Return the (x, y) coordinate for the center point of the cell that contains the specified text.  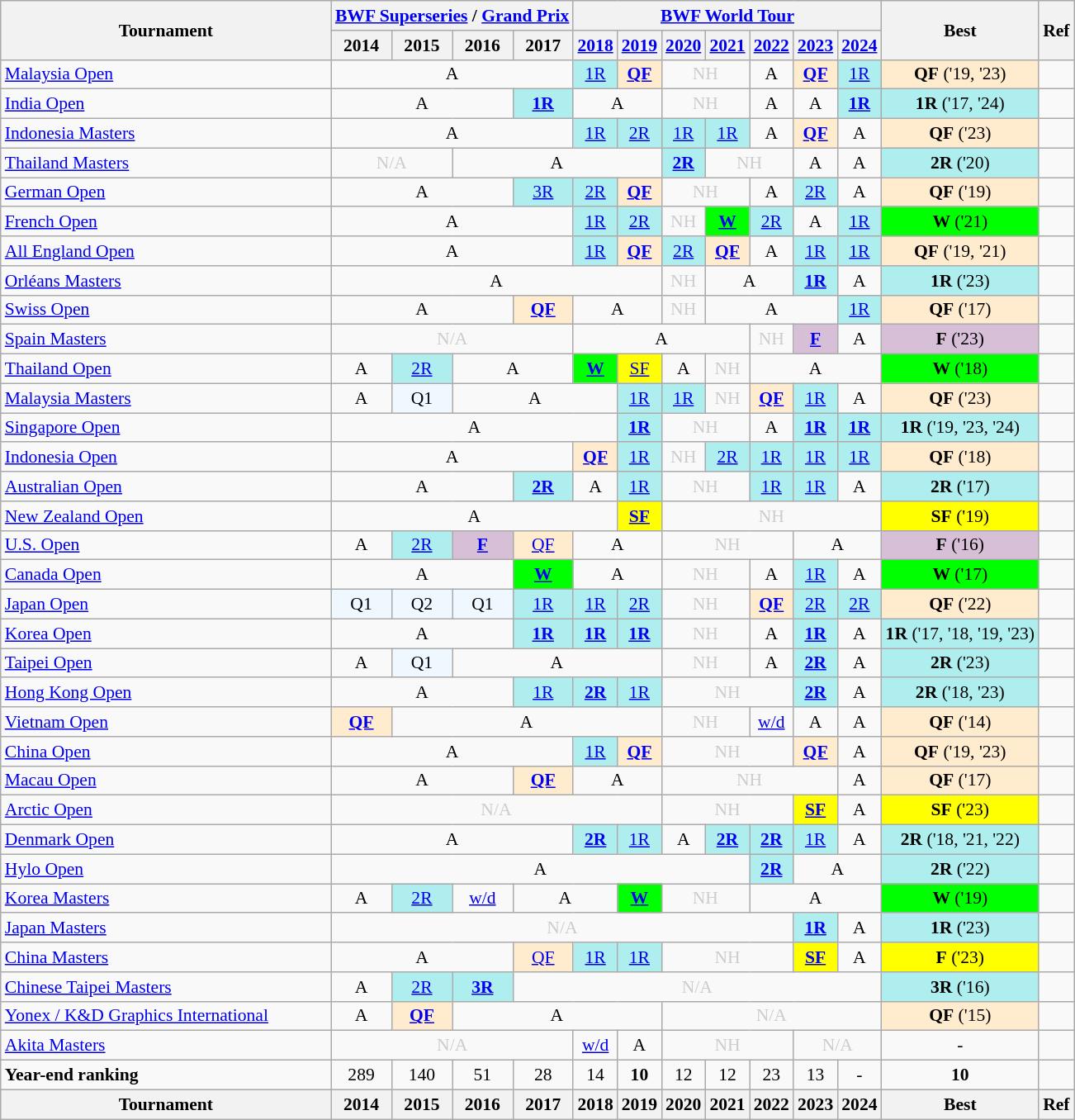
Vietnam Open (166, 722)
51 (482, 1075)
BWF World Tour (727, 16)
28 (543, 1075)
SF ('23) (961, 810)
2R ('22) (961, 869)
India Open (166, 104)
Orléans Masters (166, 281)
1R ('17, '24) (961, 104)
All England Open (166, 251)
Taipei Open (166, 663)
China Open (166, 752)
Japan Masters (166, 928)
Yonex / K&D Graphics International (166, 1016)
2R ('18, '21, '22) (961, 840)
Macau Open (166, 781)
Singapore Open (166, 428)
Denmark Open (166, 840)
Korea Masters (166, 899)
1R ('19, '23, '24) (961, 428)
New Zealand Open (166, 516)
U.S. Open (166, 545)
2R ('17) (961, 486)
Indonesia Open (166, 458)
23 (771, 1075)
2R ('18, '23) (961, 693)
Thailand Masters (166, 163)
W ('19) (961, 899)
Spain Masters (166, 339)
1R ('17, '18, '19, '23) (961, 634)
Hylo Open (166, 869)
Canada Open (166, 575)
Arctic Open (166, 810)
SF ('19) (961, 516)
Year-end ranking (166, 1075)
289 (362, 1075)
2R ('20) (961, 163)
Indonesia Masters (166, 134)
14 (594, 1075)
2R ('23) (961, 663)
BWF Superseries / Grand Prix (452, 16)
Malaysia Masters (166, 398)
Akita Masters (166, 1046)
Chinese Taipei Masters (166, 987)
Q2 (421, 605)
Thailand Open (166, 369)
Hong Kong Open (166, 693)
French Open (166, 222)
QF ('19) (961, 192)
W ('18) (961, 369)
QF ('18) (961, 458)
13 (816, 1075)
F ('16) (961, 545)
QF ('14) (961, 722)
German Open (166, 192)
QF ('22) (961, 605)
China Masters (166, 957)
W ('21) (961, 222)
Japan Open (166, 605)
QF ('15) (961, 1016)
Malaysia Open (166, 74)
3R ('16) (961, 987)
Swiss Open (166, 310)
140 (421, 1075)
QF ('19, '21) (961, 251)
W ('17) (961, 575)
Korea Open (166, 634)
Australian Open (166, 486)
